Scan for the cell matching the given text and deliver its (X, Y) coordinate at center. 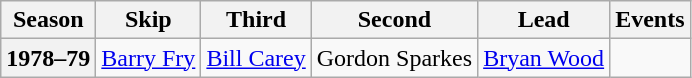
Bill Carey (256, 58)
Season (48, 20)
Bryan Wood (544, 58)
1978–79 (48, 58)
Skip (148, 20)
Gordon Sparkes (394, 58)
Second (394, 20)
Lead (544, 20)
Third (256, 20)
Barry Fry (148, 58)
Events (650, 20)
